Identify which cell holds the provided text, then report its (X, Y) central coordinate. 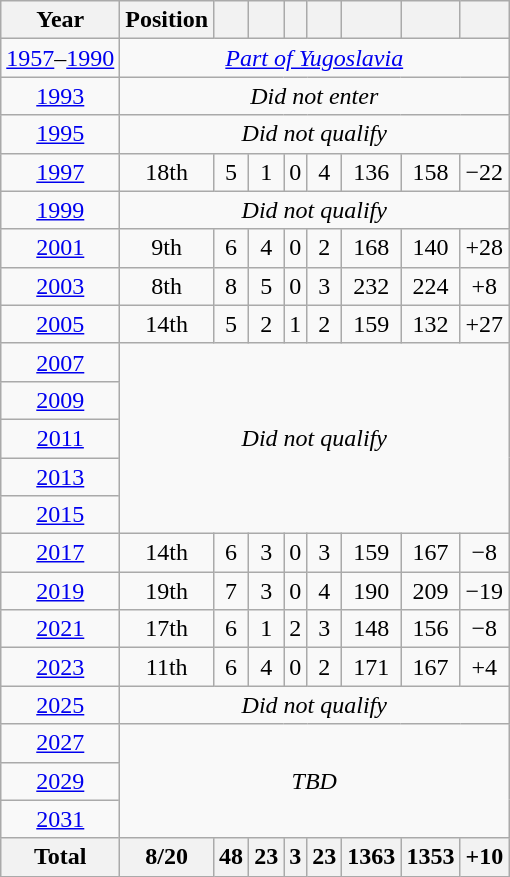
11th (167, 667)
232 (372, 286)
9th (167, 248)
2025 (60, 705)
Total (60, 857)
−22 (484, 172)
2001 (60, 248)
2027 (60, 743)
2003 (60, 286)
2009 (60, 400)
17th (167, 629)
+4 (484, 667)
1997 (60, 172)
2013 (60, 477)
2023 (60, 667)
168 (372, 248)
1995 (60, 134)
2031 (60, 819)
132 (430, 324)
1999 (60, 210)
19th (167, 591)
+28 (484, 248)
136 (372, 172)
209 (430, 591)
1363 (372, 857)
Year (60, 20)
1353 (430, 857)
224 (430, 286)
2015 (60, 515)
2007 (60, 362)
2017 (60, 553)
+27 (484, 324)
8/20 (167, 857)
2019 (60, 591)
148 (372, 629)
2029 (60, 781)
Did not enter (314, 96)
8 (232, 286)
+8 (484, 286)
Position (167, 20)
140 (430, 248)
2021 (60, 629)
TBD (314, 781)
1957–1990 (60, 58)
Part of Yugoslavia (314, 58)
158 (430, 172)
156 (430, 629)
190 (372, 591)
8th (167, 286)
171 (372, 667)
+10 (484, 857)
7 (232, 591)
−19 (484, 591)
48 (232, 857)
18th (167, 172)
2005 (60, 324)
1993 (60, 96)
2011 (60, 438)
